Return the (X, Y) coordinate for the center point of the cell that contains the specified text.  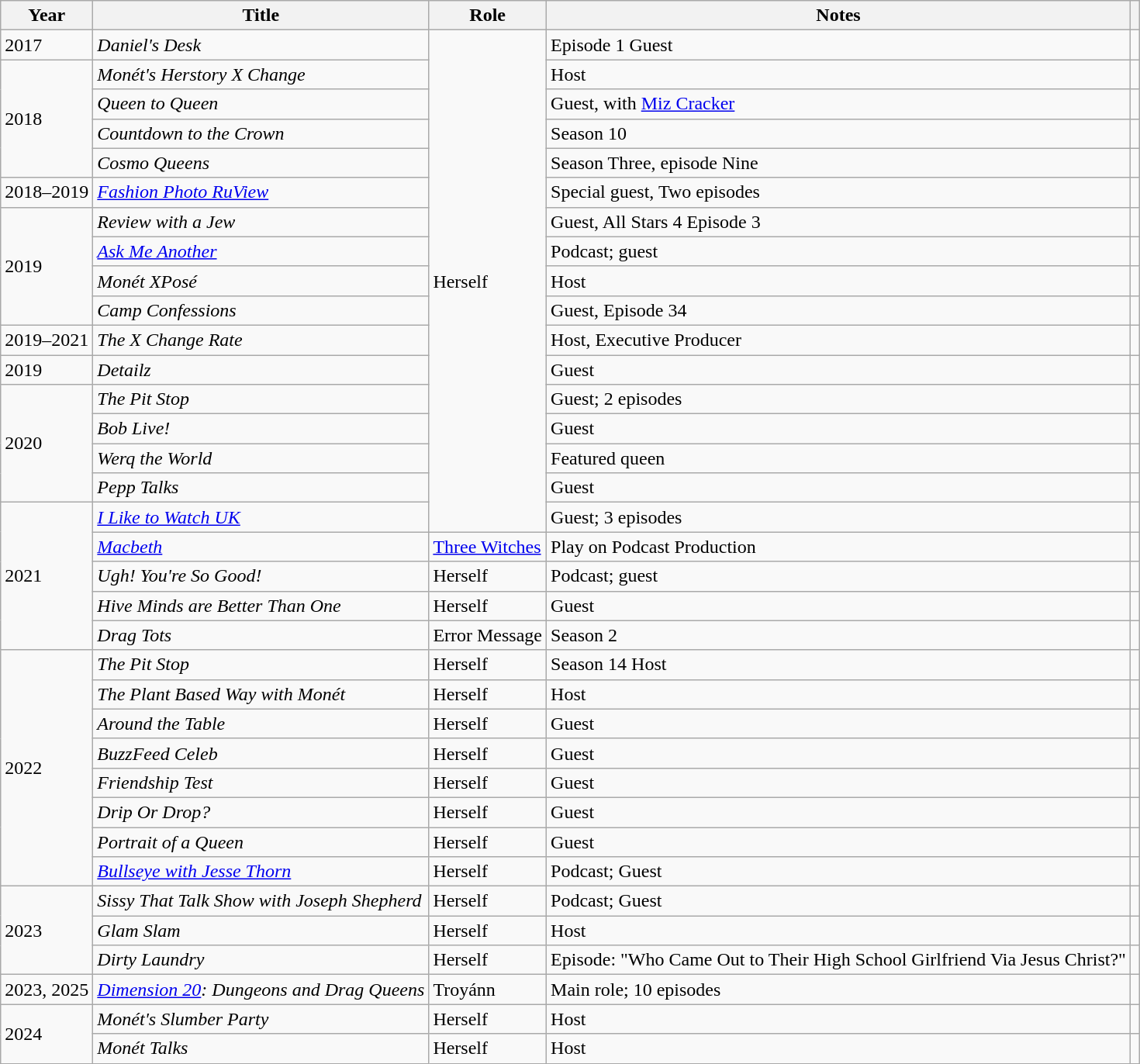
2018–2019 (47, 192)
2022 (47, 768)
Featured queen (839, 458)
2021 (47, 576)
Host, Executive Producer (839, 340)
Daniel's Desk (261, 45)
Portrait of a Queen (261, 841)
Main role; 10 episodes (839, 990)
Around the Table (261, 724)
Werq the World (261, 458)
Drip Or Drop? (261, 812)
Review with a Jew (261, 222)
Ugh! You're So Good! (261, 576)
2024 (47, 1034)
Sissy That Talk Show with Joseph Shepherd (261, 901)
2017 (47, 45)
Three Witches (488, 547)
Notes (839, 16)
Fashion Photo RuView (261, 192)
Guest; 2 episodes (839, 399)
2018 (47, 119)
2020 (47, 444)
Camp Confessions (261, 310)
Pepp Talks (261, 488)
Error Message (488, 635)
The Plant Based Way with Monét (261, 694)
Detailz (261, 370)
Monét Talks (261, 1048)
2019–2021 (47, 340)
2023, 2025 (47, 990)
Troyánn (488, 990)
Bullseye with Jesse Thorn (261, 872)
Role (488, 16)
Monét's Slumber Party (261, 1019)
Monét XPosé (261, 281)
Friendship Test (261, 782)
The X Change Rate (261, 340)
Special guest, Two episodes (839, 192)
BuzzFeed Celeb (261, 753)
Title (261, 16)
Season 14 Host (839, 665)
Drag Tots (261, 635)
Queen to Queen (261, 104)
Episode: "Who Came Out to Their High School Girlfriend Via Jesus Christ?" (839, 960)
Glam Slam (261, 931)
Macbeth (261, 547)
Year (47, 16)
Guest; 3 episodes (839, 517)
Season 10 (839, 133)
2023 (47, 931)
Cosmo Queens (261, 163)
Hive Minds are Better Than One (261, 606)
Episode 1 Guest (839, 45)
Guest, Episode 34 (839, 310)
Bob Live! (261, 429)
Dimension 20: Dungeons and Drag Queens (261, 990)
Season Three, episode Nine (839, 163)
Monét's Herstory X Change (261, 74)
Dirty Laundry (261, 960)
I Like to Watch UK (261, 517)
Ask Me Another (261, 251)
Season 2 (839, 635)
Guest, with Miz Cracker (839, 104)
Play on Podcast Production (839, 547)
Guest, All Stars 4 Episode 3 (839, 222)
Countdown to the Crown (261, 133)
